Locate the cell with the specified text and output its (x, y) center coordinate. 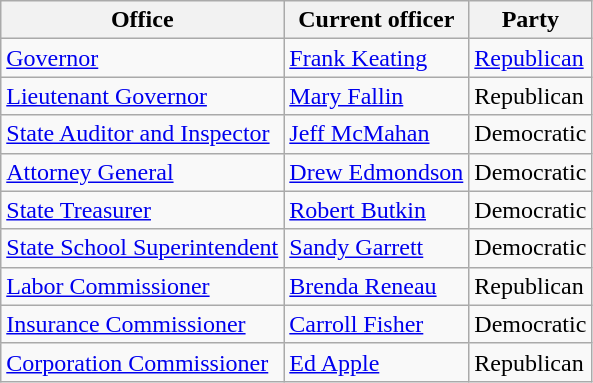
Insurance Commissioner (142, 324)
Jeff McMahan (376, 134)
Corporation Commissioner (142, 362)
Lieutenant Governor (142, 96)
Mary Fallin (376, 96)
Party (530, 20)
Attorney General (142, 172)
Carroll Fisher (376, 324)
Sandy Garrett (376, 248)
State Treasurer (142, 210)
Current officer (376, 20)
Frank Keating (376, 58)
State Auditor and Inspector (142, 134)
Robert Butkin (376, 210)
Governor (142, 58)
Drew Edmondson (376, 172)
Brenda Reneau (376, 286)
Office (142, 20)
Ed Apple (376, 362)
Labor Commissioner (142, 286)
State School Superintendent (142, 248)
